Scan for the cell matching the given text and deliver its (X, Y) coordinate at center. 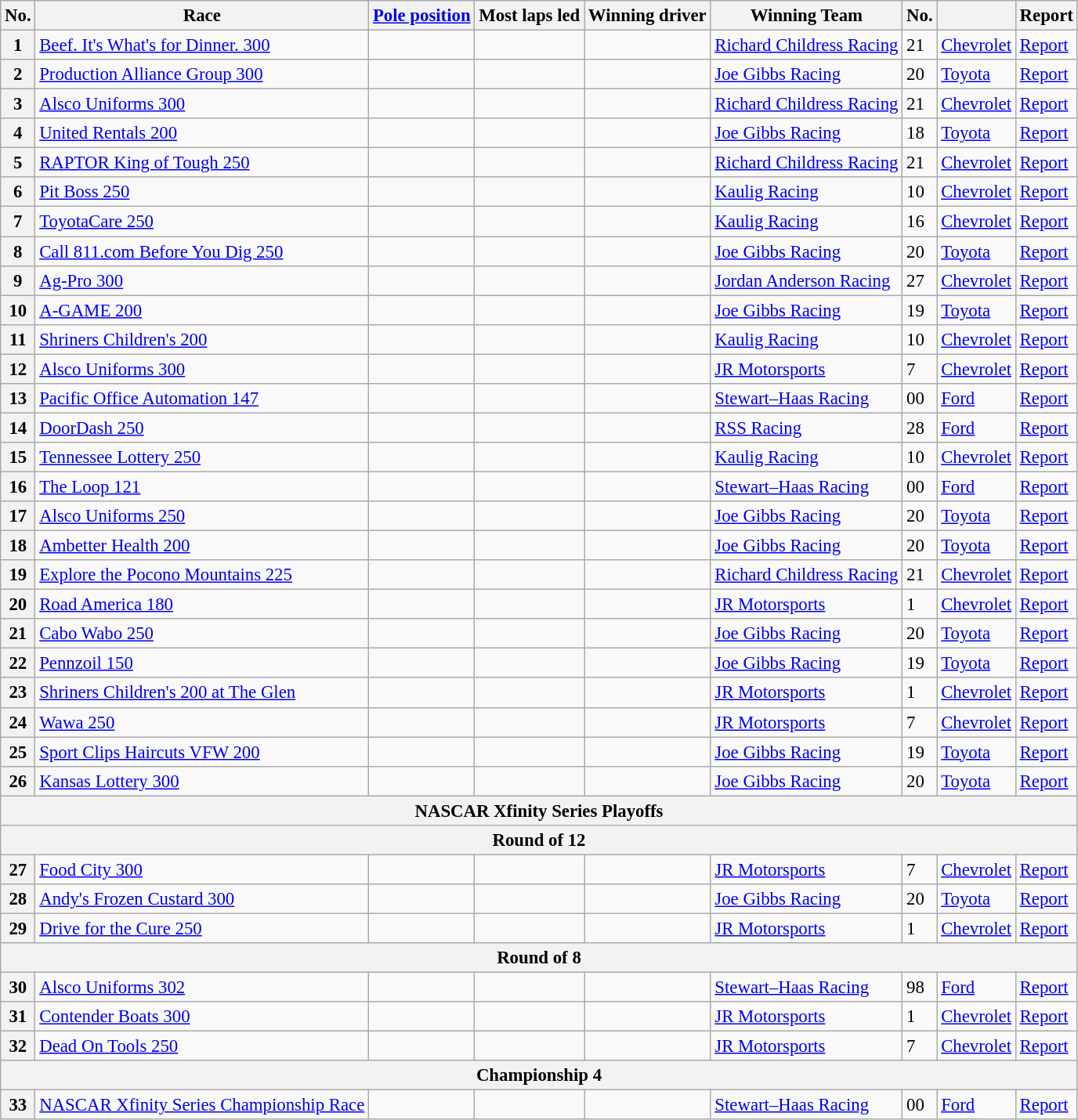
Shriners Children's 200 (202, 339)
Race (202, 16)
RAPTOR King of Tough 250 (202, 163)
Most laps led (530, 16)
Winning driver (647, 16)
11 (18, 339)
Alsco Uniforms 250 (202, 516)
RSS Racing (807, 428)
8 (18, 251)
Call 811.com Before You Dig 250 (202, 251)
DoorDash 250 (202, 428)
Round of 12 (539, 840)
29 (18, 928)
2 (18, 74)
Dead On Tools 250 (202, 1046)
ToyotaCare 250 (202, 222)
Jordan Anderson Racing (807, 280)
NASCAR Xfinity Series Playoffs (539, 811)
Explore the Pocono Mountains 225 (202, 575)
98 (920, 988)
Contender Boats 300 (202, 1017)
Winning Team (807, 16)
Round of 8 (539, 958)
Pacific Office Automation 147 (202, 399)
25 (18, 752)
4 (18, 133)
Pit Boss 250 (202, 192)
Ag-Pro 300 (202, 280)
Beef. It's What's for Dinner. 300 (202, 45)
13 (18, 399)
24 (18, 722)
23 (18, 693)
Drive for the Cure 250 (202, 928)
Ambetter Health 200 (202, 546)
Kansas Lottery 300 (202, 781)
26 (18, 781)
3 (18, 104)
Sport Clips Haircuts VFW 200 (202, 752)
6 (18, 192)
33 (18, 1105)
Food City 300 (202, 869)
31 (18, 1017)
30 (18, 988)
Pole position (421, 16)
Andy's Frozen Custard 300 (202, 899)
The Loop 121 (202, 486)
5 (18, 163)
22 (18, 663)
12 (18, 369)
United Rentals 200 (202, 133)
Production Alliance Group 300 (202, 74)
Wawa 250 (202, 722)
A-GAME 200 (202, 310)
Pennzoil 150 (202, 663)
17 (18, 516)
15 (18, 457)
Shriners Children's 200 at The Glen (202, 693)
32 (18, 1046)
Championship 4 (539, 1075)
9 (18, 280)
Cabo Wabo 250 (202, 634)
Tennessee Lottery 250 (202, 457)
14 (18, 428)
Alsco Uniforms 302 (202, 988)
Road America 180 (202, 605)
NASCAR Xfinity Series Championship Race (202, 1105)
